Return the [x, y] coordinate for the center point of the cell that contains the specified text.  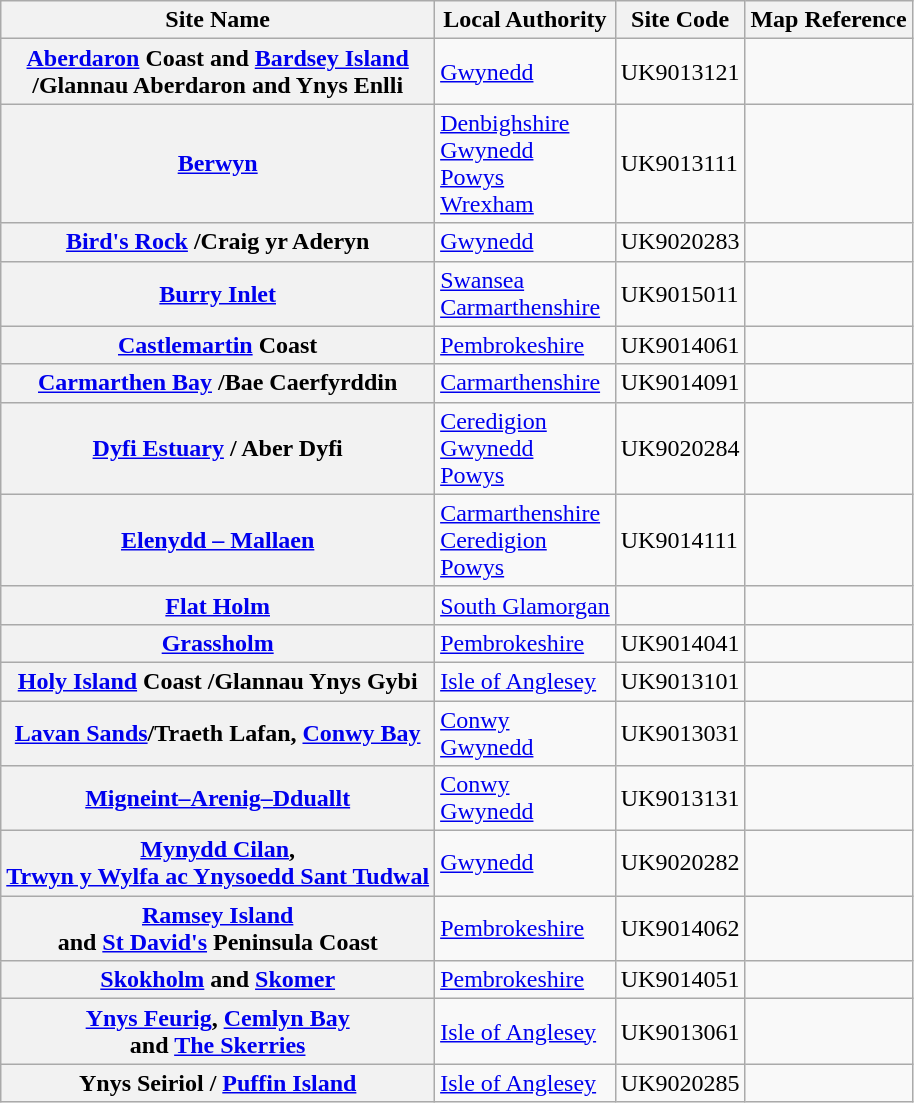
Dyfi Estuary / Aber Dyfi [218, 448]
UK9020284 [680, 448]
Site Code [680, 20]
UK9014061 [680, 345]
Aberdaron Coast and Bardsey Island/Glannau Aberdaron and Ynys Enlli [218, 72]
Ceredigion Gwynedd Powys [526, 448]
Flat Holm [218, 605]
Elenydd – Mallaen [218, 540]
Migneint–Arenig–Dduallt [218, 798]
UK9014111 [680, 540]
Ramsey Islandand St David's Peninsula Coast [218, 928]
Berwyn [218, 164]
Ynys Feurig, Cemlyn Bayand The Skerries [218, 1032]
Skokholm and Skomer [218, 980]
Local Authority [526, 20]
Castlemartin Coast [218, 345]
UK9014091 [680, 383]
UK9015011 [680, 294]
Carmarthen Bay /Bae Caerfyrddin [218, 383]
UK9020282 [680, 864]
Bird's Rock /Craig yr Aderyn [218, 242]
UK9013131 [680, 798]
Ynys Seiriol / Puffin Island [218, 1083]
UK9014041 [680, 643]
Mynydd Cilan,Trwyn y Wylfa ac Ynysoedd Sant Tudwal [218, 864]
Grassholm [218, 643]
UK9013111 [680, 164]
UK9013101 [680, 681]
South Glamorgan [526, 605]
Burry Inlet [218, 294]
Swansea Carmarthenshire [526, 294]
Lavan Sands/Traeth Lafan, Conwy Bay [218, 732]
UK9013061 [680, 1032]
Map Reference [828, 20]
Denbighshire Gwynedd Powys Wrexham [526, 164]
UK9014051 [680, 980]
UK9013121 [680, 72]
UK9014062 [680, 928]
UK9020283 [680, 242]
Carmarthenshire Ceredigion Powys [526, 540]
Holy Island Coast /Glannau Ynys Gybi [218, 681]
Site Name [218, 20]
Carmarthenshire [526, 383]
UK9013031 [680, 732]
UK9020285 [680, 1083]
